Return the (X, Y) coordinate for the center point of the cell that contains the specified text.  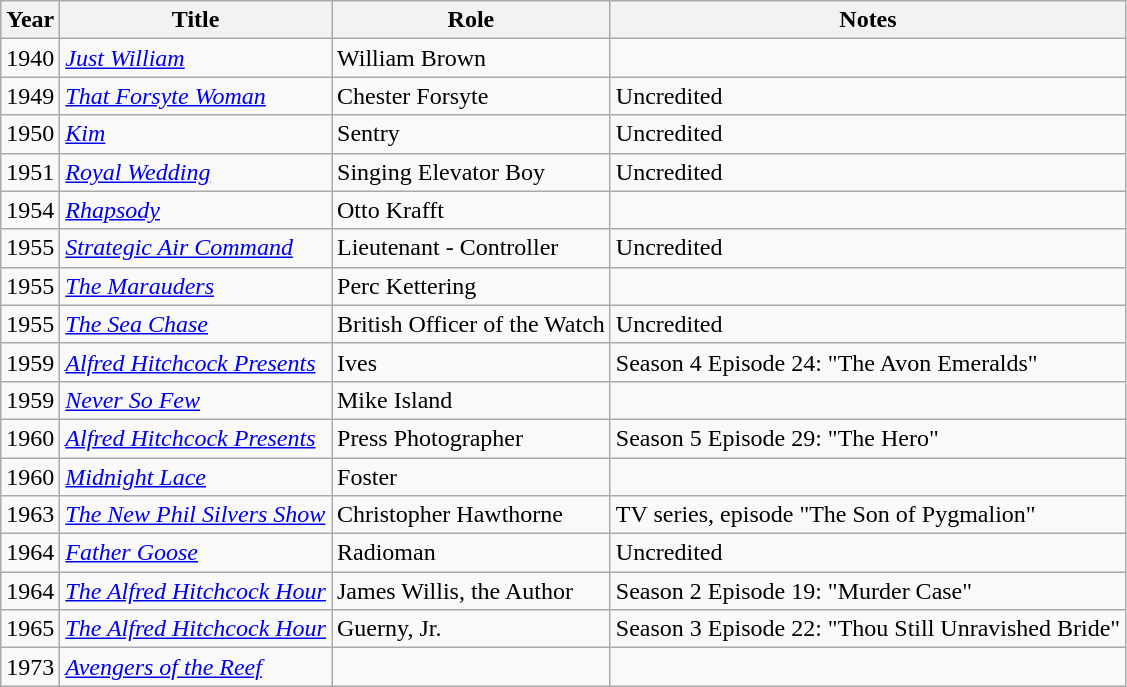
The Sea Chase (196, 324)
Never So Few (196, 400)
Perc Kettering (472, 286)
William Brown (472, 58)
Christopher Hawthorne (472, 515)
Rhapsody (196, 210)
Mike Island (472, 400)
Foster (472, 477)
Radioman (472, 553)
Year (30, 20)
Royal Wedding (196, 172)
Sentry (472, 134)
Lieutenant - Controller (472, 248)
That Forsyte Woman (196, 96)
Press Photographer (472, 438)
Season 2 Episode 19: "Murder Case" (868, 591)
1954 (30, 210)
Avengers of the Reef (196, 667)
Singing Elevator Boy (472, 172)
The Marauders (196, 286)
Strategic Air Command (196, 248)
Midnight Lace (196, 477)
British Officer of the Watch (472, 324)
Season 3 Episode 22: "Thou Still Unravished Bride" (868, 629)
Notes (868, 20)
TV series, episode "The Son of Pygmalion" (868, 515)
James Willis, the Author (472, 591)
1965 (30, 629)
1963 (30, 515)
1949 (30, 96)
1940 (30, 58)
Guerny, Jr. (472, 629)
Chester Forsyte (472, 96)
The New Phil Silvers Show (196, 515)
Just William (196, 58)
Role (472, 20)
1973 (30, 667)
1950 (30, 134)
Father Goose (196, 553)
Ives (472, 362)
Season 4 Episode 24: "The Avon Emeralds" (868, 362)
Kim (196, 134)
Season 5 Episode 29: "The Hero" (868, 438)
Otto Krafft (472, 210)
Title (196, 20)
1951 (30, 172)
